Return (X, Y) of the center of cell containing provided text 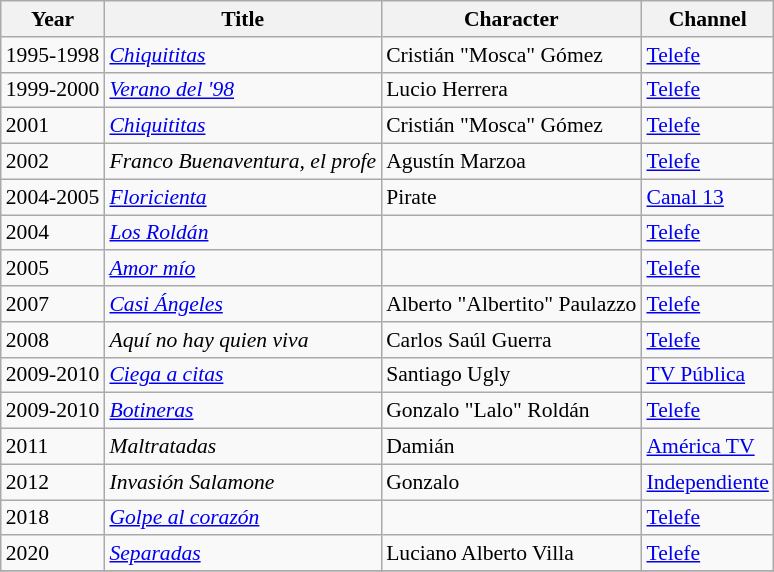
Agustín Marzoa (511, 162)
2005 (53, 269)
Santiago Ugly (511, 375)
Gonzalo "Lalo" Roldán (511, 411)
TV Pública (707, 375)
Year (53, 19)
Damián (511, 447)
Carlos Saúl Guerra (511, 340)
Alberto "Albertito" Paulazzo (511, 304)
Floricienta (242, 197)
Amor mío (242, 269)
Maltratadas (242, 447)
2007 (53, 304)
2001 (53, 126)
Golpe al corazón (242, 518)
Lucio Herrera (511, 90)
2012 (53, 482)
Separadas (242, 554)
1999-2000 (53, 90)
Canal 13 (707, 197)
Ciega a citas (242, 375)
Franco Buenaventura, el profe (242, 162)
Pirate (511, 197)
2004-2005 (53, 197)
2004 (53, 233)
Aquí no hay quien viva (242, 340)
Character (511, 19)
Luciano Alberto Villa (511, 554)
1995-1998 (53, 55)
Gonzalo (511, 482)
Channel (707, 19)
Verano del '98 (242, 90)
Title (242, 19)
Casi Ángeles (242, 304)
2008 (53, 340)
2018 (53, 518)
América TV (707, 447)
2020 (53, 554)
Los Roldán (242, 233)
Botineras (242, 411)
2011 (53, 447)
Invasión Salamone (242, 482)
Independiente (707, 482)
2002 (53, 162)
